Detect which cell encompasses the target text, then output its (X, Y) center coordinate. 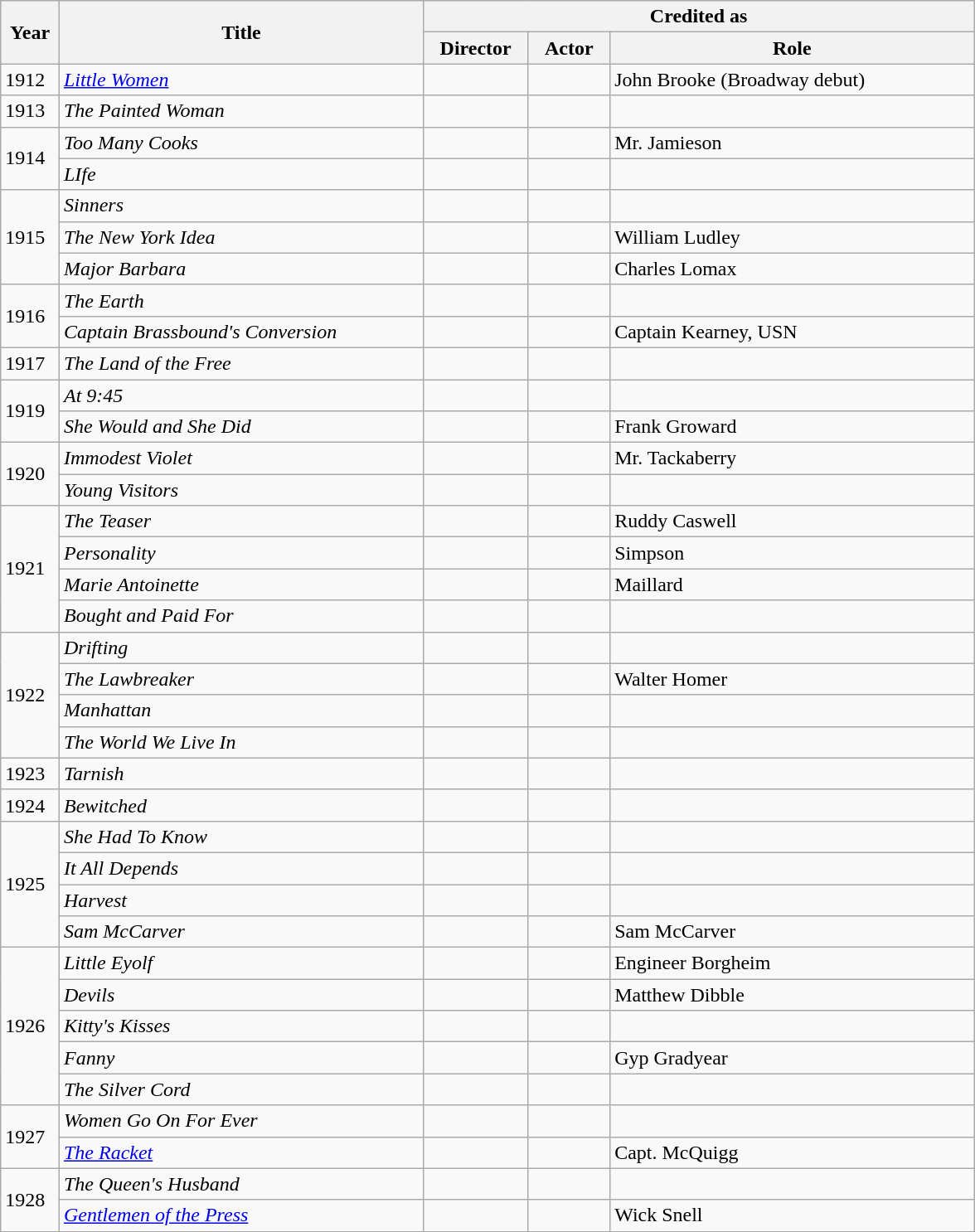
Captain Kearney, USN (793, 332)
William Ludley (793, 237)
The Painted Woman (240, 111)
Mr. Jamieson (793, 143)
She Would and She Did (240, 427)
John Brooke (Broadway debut) (793, 80)
Frank Groward (793, 427)
Manhattan (240, 711)
Immodest Violet (240, 458)
The Racket (240, 1152)
Gentlemen of the Press (240, 1215)
Ruddy Caswell (793, 521)
Bewitched (240, 805)
Drifting (240, 648)
Capt. McQuigg (793, 1152)
Little Women (240, 80)
Maillard (793, 584)
Matthew Dibble (793, 995)
Actor (569, 48)
1919 (30, 411)
Marie Antoinette (240, 584)
Charles Lomax (793, 269)
Simpson (793, 553)
Fanny (240, 1058)
1920 (30, 474)
The Teaser (240, 521)
1921 (30, 569)
Wick Snell (793, 1215)
Mr. Tackaberry (793, 458)
1923 (30, 774)
Gyp Gradyear (793, 1058)
Personality (240, 553)
LIfe (240, 174)
She Had To Know (240, 837)
1914 (30, 158)
The Queen's Husband (240, 1184)
The New York Idea (240, 237)
Young Visitors (240, 490)
Kitty's Kisses (240, 1026)
Director (475, 48)
Year (30, 32)
Role (793, 48)
It All Depends (240, 868)
The Land of the Free (240, 363)
Sinners (240, 206)
Little Eyolf (240, 963)
Devils (240, 995)
Women Go On For Ever (240, 1121)
The Earth (240, 300)
Title (240, 32)
The Silver Cord (240, 1089)
Walter Homer (793, 679)
1913 (30, 111)
Engineer Borgheim (793, 963)
1912 (30, 80)
Harvest (240, 900)
1915 (30, 237)
1922 (30, 695)
The Lawbreaker (240, 679)
Major Barbara (240, 269)
The World We Live In (240, 742)
1925 (30, 884)
1916 (30, 316)
Credited as (698, 17)
Too Many Cooks (240, 143)
1928 (30, 1200)
At 9:45 (240, 395)
1927 (30, 1137)
Bought and Paid For (240, 616)
Captain Brassbound's Conversion (240, 332)
1917 (30, 363)
1926 (30, 1026)
Tarnish (240, 774)
1924 (30, 805)
